Search for the cell housing the specified text and yield its [X, Y] center coordinate. 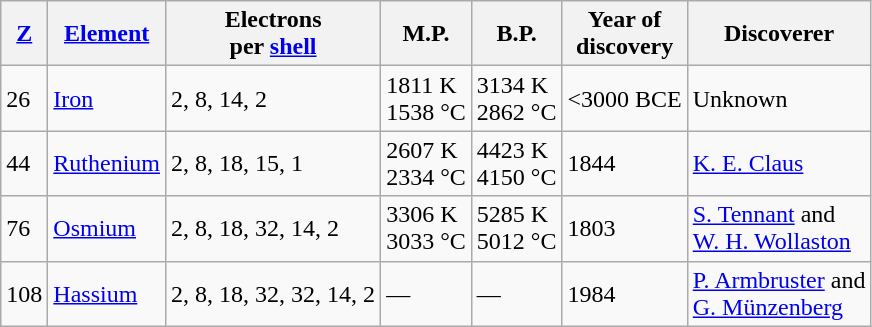
Electrons per shell [274, 34]
26 [24, 98]
2, 8, 18, 32, 32, 14, 2 [274, 294]
B.P. [516, 34]
4423 K4150 °C [516, 164]
1844 [624, 164]
3306 K3033 °C [426, 228]
1984 [624, 294]
P. Armbruster andG. Münzenberg [779, 294]
Discoverer [779, 34]
2, 8, 14, 2 [274, 98]
1811 K1538 °C [426, 98]
5285 K5012 °C [516, 228]
108 [24, 294]
S. Tennant andW. H. Wollaston [779, 228]
<3000 BCE [624, 98]
44 [24, 164]
M.P. [426, 34]
Hassium [107, 294]
Year ofdiscovery [624, 34]
76 [24, 228]
2, 8, 18, 15, 1 [274, 164]
3134 K2862 °C [516, 98]
Z [24, 34]
2607 K2334 °C [426, 164]
Osmium [107, 228]
Ruthenium [107, 164]
1803 [624, 228]
K. E. Claus [779, 164]
Element [107, 34]
Unknown [779, 98]
Iron [107, 98]
2, 8, 18, 32, 14, 2 [274, 228]
